Extract the [x, y] coordinate from the center of the cell holding the provided text.  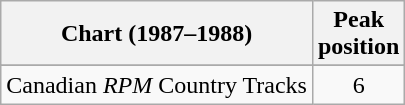
Canadian RPM Country Tracks [157, 85]
6 [358, 85]
Peakposition [358, 34]
Chart (1987–1988) [157, 34]
